Capture the cell that displays the provided text and extract its [x, y] central coordinate. 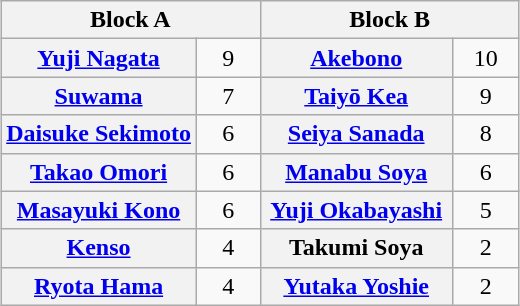
5 [486, 210]
Block B [390, 20]
Suwama [99, 96]
7 [228, 96]
Akebono [356, 58]
Daisuke Sekimoto [99, 134]
Yuji Nagata [99, 58]
Masayuki Kono [99, 210]
Yutaka Yoshie [356, 286]
Manabu Soya [356, 172]
Ryota Hama [99, 286]
Block A [130, 20]
Yuji Okabayashi [356, 210]
Kenso [99, 248]
8 [486, 134]
10 [486, 58]
Seiya Sanada [356, 134]
Takumi Soya [356, 248]
Takao Omori [99, 172]
Taiyō Kea [356, 96]
